Identify which cell holds the provided text, then report its (x, y) central coordinate. 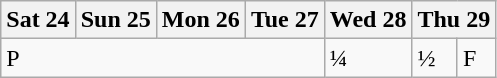
Sat 24 (38, 20)
½ (435, 58)
Tue 27 (284, 20)
¼ (368, 58)
Mon 26 (200, 20)
Sun 25 (116, 20)
P (162, 58)
Thu 29 (454, 20)
Wed 28 (368, 20)
F (476, 58)
